Capture the cell that displays the provided text and extract its [X, Y] central coordinate. 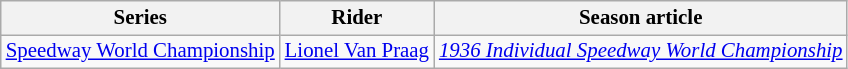
Rider [357, 18]
Series [140, 18]
Speedway World Championship [140, 51]
Lionel Van Praag [357, 51]
1936 Individual Speedway World Championship [641, 51]
Season article [641, 18]
